For the text-containing cell, return its midpoint in [X, Y] coordinate format. 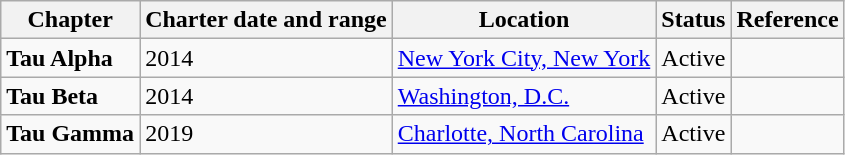
Status [694, 20]
New York City, New York [524, 58]
Tau Alpha [70, 58]
Tau Beta [70, 96]
Charlotte, North Carolina [524, 134]
Reference [788, 20]
Location [524, 20]
Chapter [70, 20]
2019 [266, 134]
Washington, D.C. [524, 96]
Tau Gamma [70, 134]
Charter date and range [266, 20]
